Identify which cell holds the provided text, then report its [X, Y] central coordinate. 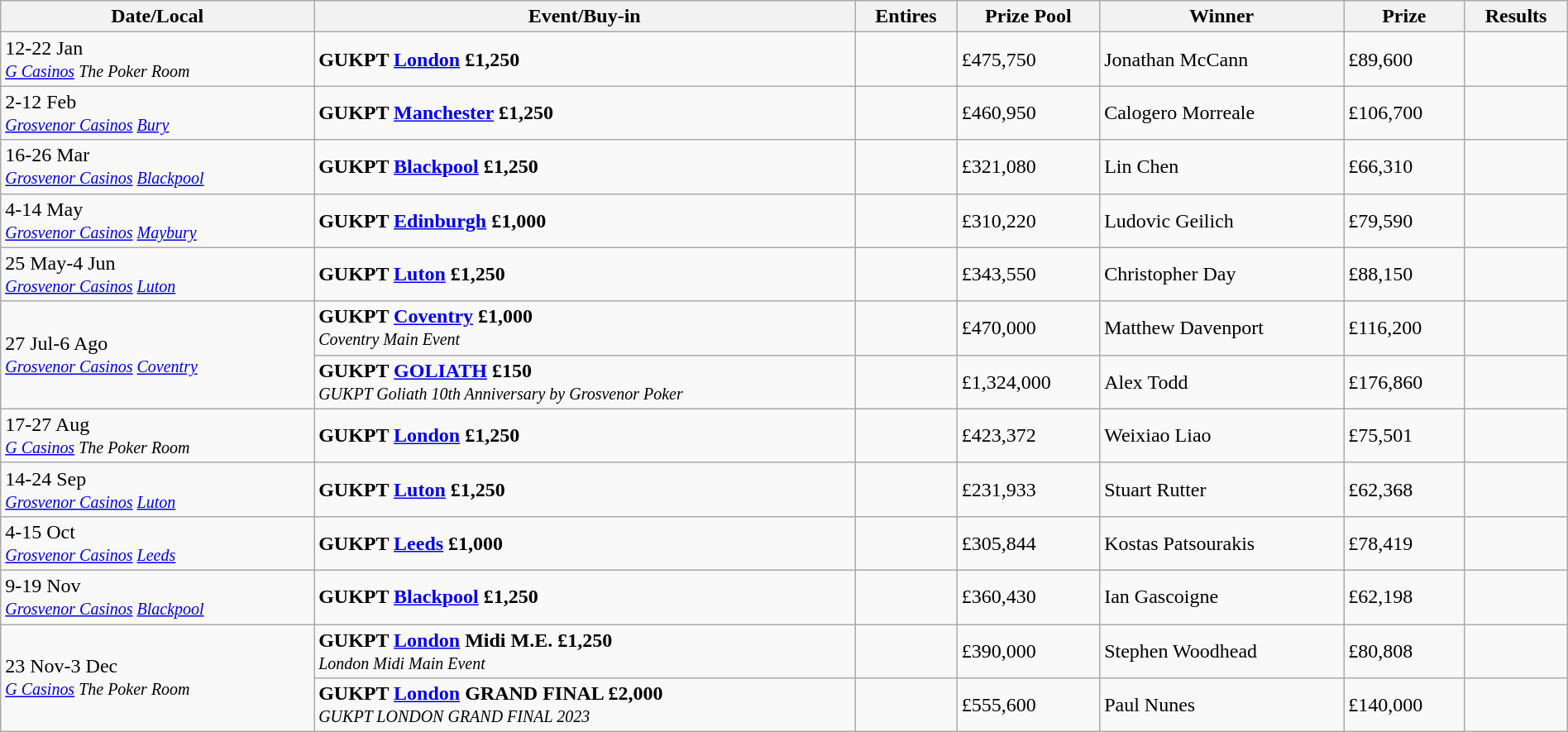
23 Nov-3 DecG Casinos The Poker Room [157, 677]
Christopher Day [1222, 275]
£555,600 [1028, 705]
£1,324,000 [1028, 382]
16-26 MarGrosvenor Casinos Blackpool [157, 167]
£88,150 [1404, 275]
Stephen Woodhead [1222, 650]
Date/Local [157, 17]
9-19 NovGrosvenor Casinos Blackpool [157, 597]
Stuart Rutter [1222, 490]
Ludovic Geilich [1222, 220]
£80,808 [1404, 650]
£460,950 [1028, 112]
GUKPT London GRAND FINAL £2,000GUKPT LONDON GRAND FINAL 2023 [585, 705]
GUKPT London Midi M.E. £1,250London Midi Main Event [585, 650]
£62,198 [1404, 597]
GUKPT GOLIATH £150GUKPT Goliath 10th Anniversary by Grosvenor Poker [585, 382]
Calogero Morreale [1222, 112]
Event/Buy-in [585, 17]
£78,419 [1404, 543]
£62,368 [1404, 490]
£176,860 [1404, 382]
17-27 AugG Casinos The Poker Room [157, 435]
Ian Gascoigne [1222, 597]
Alex Todd [1222, 382]
£116,200 [1404, 328]
£89,600 [1404, 60]
Lin Chen [1222, 167]
£106,700 [1404, 112]
GUKPT Manchester £1,250 [585, 112]
£423,372 [1028, 435]
27 Jul-6 AgoGrosvenor Casinos Coventry [157, 355]
£470,000 [1028, 328]
£66,310 [1404, 167]
£75,501 [1404, 435]
GUKPT Edinburgh £1,000 [585, 220]
£475,750 [1028, 60]
GUKPT Coventry £1,000Coventry Main Event [585, 328]
Entires [906, 17]
25 May-4 JunGrosvenor Casinos Luton [157, 275]
Results [1516, 17]
Weixiao Liao [1222, 435]
£140,000 [1404, 705]
£79,590 [1404, 220]
£321,080 [1028, 167]
14-24 SepGrosvenor Casinos Luton [157, 490]
£390,000 [1028, 650]
£310,220 [1028, 220]
2-12 FebGrosvenor Casinos Bury [157, 112]
Kostas Patsourakis [1222, 543]
Paul Nunes [1222, 705]
GUKPT Leeds £1,000 [585, 543]
£360,430 [1028, 597]
Jonathan McCann [1222, 60]
Prize Pool [1028, 17]
Winner [1222, 17]
£231,933 [1028, 490]
Matthew Davenport [1222, 328]
£305,844 [1028, 543]
£343,550 [1028, 275]
4-15 OctGrosvenor Casinos Leeds [157, 543]
4-14 MayGrosvenor Casinos Maybury [157, 220]
Prize [1404, 17]
12-22 JanG Casinos The Poker Room [157, 60]
